Determine the (X, Y) coordinate at the center of the cell enclosing the given text.  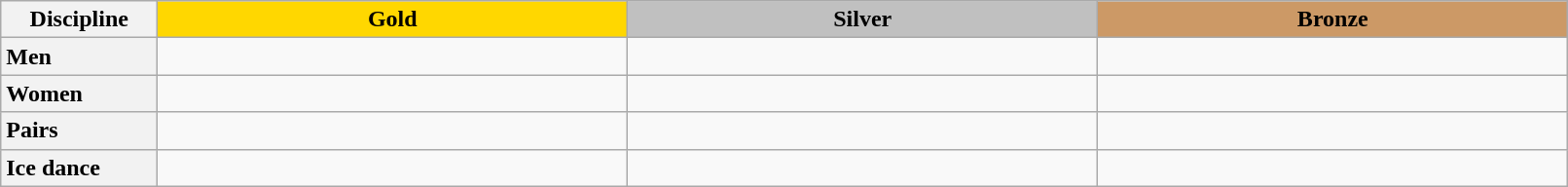
Silver (862, 19)
Discipline (80, 19)
Gold (393, 19)
Pairs (80, 131)
Ice dance (80, 168)
Men (80, 56)
Bronze (1333, 19)
Women (80, 93)
